Pinpoint the cell where the given text exists, returning its (X, Y) midpoint coordinate. 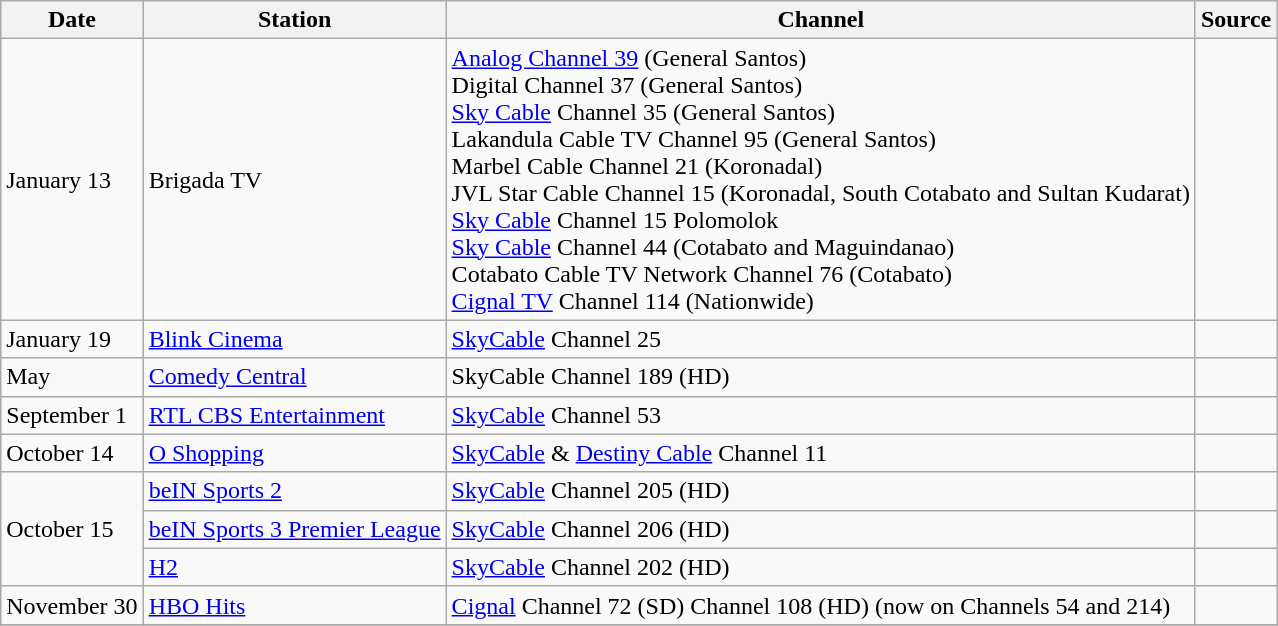
January 19 (72, 339)
SkyCable Channel 53 (820, 415)
October 14 (72, 453)
SkyCable Channel 206 (HD) (820, 529)
October 15 (72, 529)
HBO Hits (294, 605)
September 1 (72, 415)
Source (1236, 20)
Cignal Channel 72 (SD) Channel 108 (HD) (now on Channels 54 and 214) (820, 605)
SkyCable & Destiny Cable Channel 11 (820, 453)
January 13 (72, 180)
Channel (820, 20)
O Shopping (294, 453)
beIN Sports 2 (294, 491)
RTL CBS Entertainment (294, 415)
Blink Cinema (294, 339)
Date (72, 20)
SkyCable Channel 202 (HD) (820, 567)
SkyCable Channel 205 (HD) (820, 491)
Comedy Central (294, 377)
November 30 (72, 605)
Station (294, 20)
SkyCable Channel 189 (HD) (820, 377)
H2 (294, 567)
Brigada TV (294, 180)
SkyCable Channel 25 (820, 339)
May (72, 377)
beIN Sports 3 Premier League (294, 529)
